Return the (X, Y) coordinate for the center point of the cell that contains the specified text.  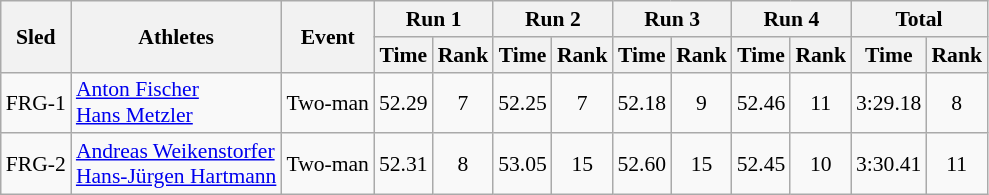
52.29 (404, 102)
3:29.18 (888, 102)
52.60 (642, 164)
Sled (36, 36)
52.25 (522, 102)
Run 3 (672, 19)
FRG-2 (36, 164)
10 (820, 164)
Anton FischerHans Metzler (176, 102)
9 (702, 102)
52.45 (762, 164)
Run 1 (434, 19)
52.18 (642, 102)
Total (919, 19)
FRG-1 (36, 102)
52.31 (404, 164)
Run 4 (792, 19)
53.05 (522, 164)
Event (328, 36)
52.46 (762, 102)
Run 2 (552, 19)
Athletes (176, 36)
3:30.41 (888, 164)
Andreas WeikenstorferHans-Jürgen Hartmann (176, 164)
